Return the (x, y) coordinate for the center point of the cell that contains the specified text.  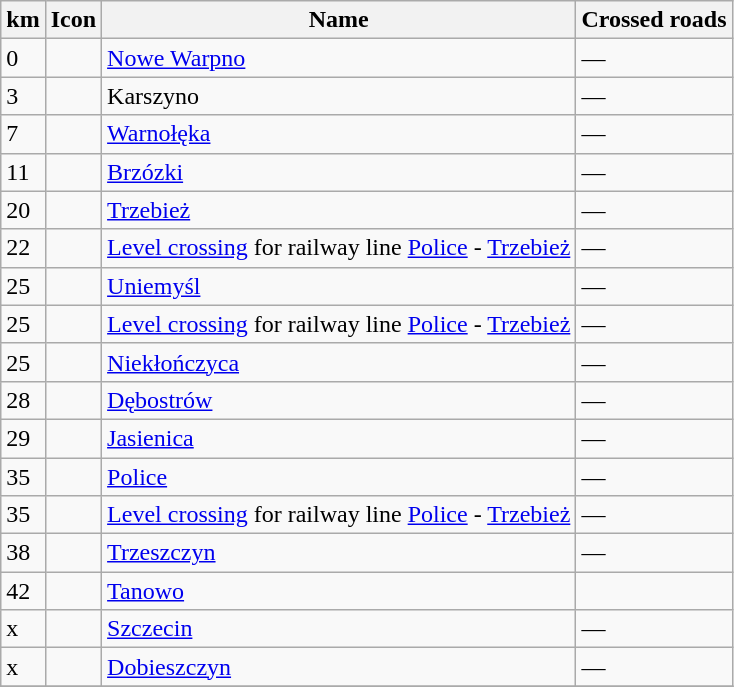
Dębostrów (339, 400)
Name (339, 20)
km (23, 20)
Uniemyśl (339, 286)
Crossed roads (654, 20)
Nowe Warpno (339, 58)
Niekłończyca (339, 362)
Dobieszczyn (339, 667)
29 (23, 438)
11 (23, 172)
7 (23, 134)
Karszyno (339, 96)
28 (23, 400)
Trzeszczyn (339, 553)
Jasienica (339, 438)
3 (23, 96)
20 (23, 210)
38 (23, 553)
Szczecin (339, 629)
Trzebież (339, 210)
42 (23, 591)
Icon (73, 20)
Police (339, 477)
Warnołęka (339, 134)
0 (23, 58)
22 (23, 248)
Tanowo (339, 591)
Brzózki (339, 172)
